For the text-containing cell, return its midpoint in (x, y) coordinate format. 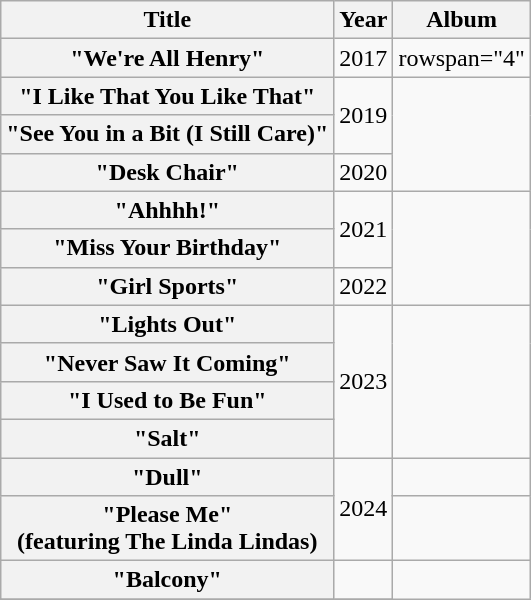
Album (462, 20)
"Desk Chair" (168, 172)
Title (168, 20)
2021 (364, 229)
"Lights Out" (168, 324)
"We're All Henry" (168, 58)
2022 (364, 286)
2024 (364, 510)
2023 (364, 381)
"Never Saw It Coming" (168, 362)
2020 (364, 172)
rowspan="4" (462, 58)
2019 (364, 115)
"Ahhhh!" (168, 210)
"I Used to Be Fun" (168, 400)
"Salt" (168, 438)
"Balcony" (168, 580)
Year (364, 20)
"Girl Sports" (168, 286)
"See You in a Bit (I Still Care)" (168, 134)
"Miss Your Birthday" (168, 248)
2017 (364, 58)
"Dull" (168, 477)
"I Like That You Like That" (168, 96)
"Please Me"(featuring The Linda Lindas) (168, 528)
